Provide the [X, Y] coordinate of the cell's center where the given text is located.  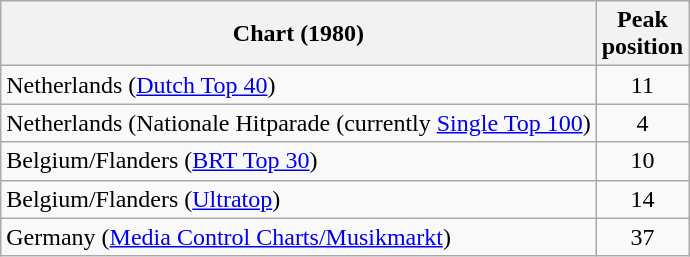
Belgium/Flanders (Ultratop) [298, 199]
Belgium/Flanders (BRT Top 30) [298, 161]
Germany (Media Control Charts/Musikmarkt) [298, 237]
Netherlands (Nationale Hitparade (currently Single Top 100) [298, 123]
Peakposition [642, 34]
14 [642, 199]
Chart (1980) [298, 34]
11 [642, 85]
10 [642, 161]
37 [642, 237]
4 [642, 123]
Netherlands (Dutch Top 40) [298, 85]
